Determine the [X, Y] coordinate at the center of the cell enclosing the given text.  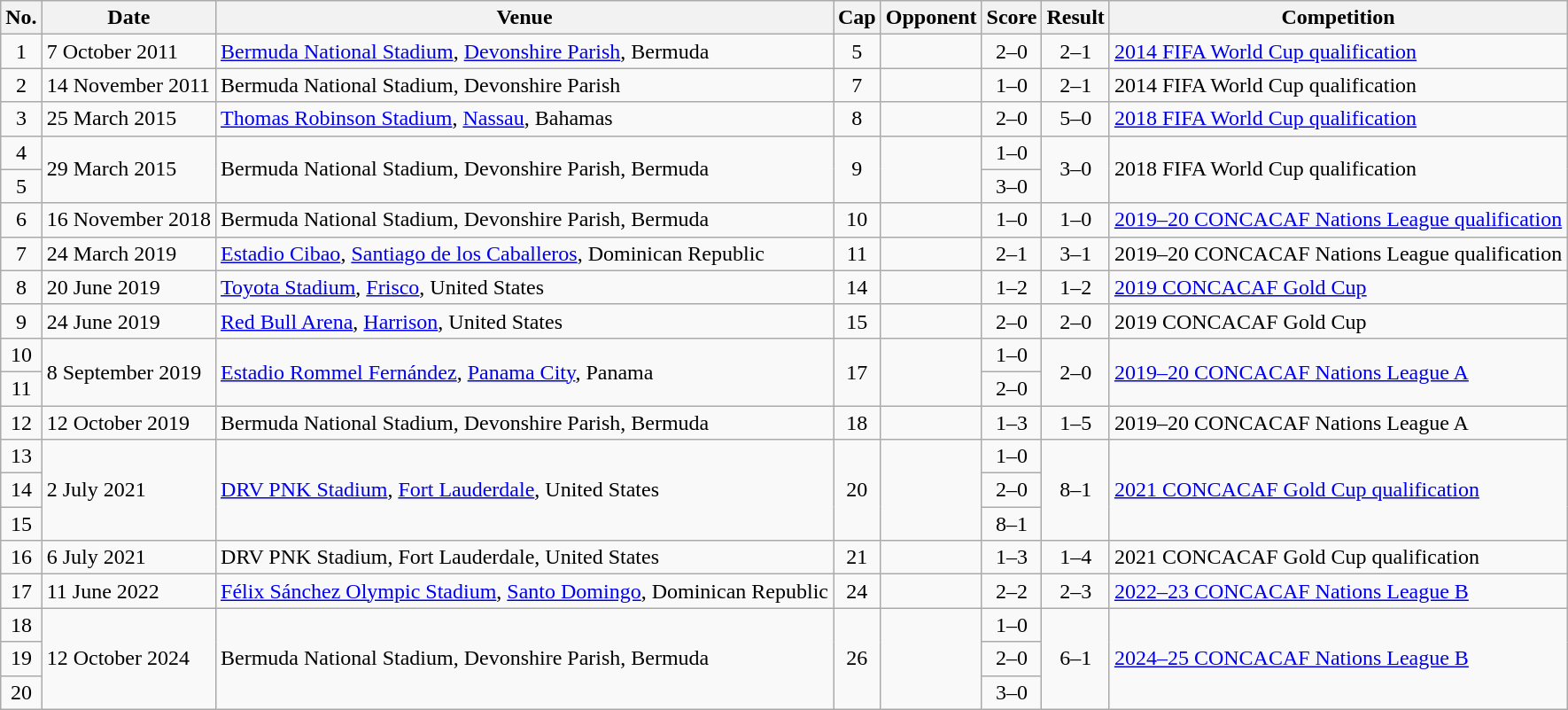
24 [857, 591]
2 July 2021 [128, 490]
16 November 2018 [128, 220]
Toyota Stadium, Frisco, United States [524, 287]
1–5 [1075, 423]
Félix Sánchez Olympic Stadium, Santo Domingo, Dominican Republic [524, 591]
20 June 2019 [128, 287]
Cap [857, 18]
6 July 2021 [128, 558]
7 October 2011 [128, 51]
1 [21, 51]
5–0 [1075, 119]
12 October 2019 [128, 423]
8 September 2019 [128, 371]
13 [21, 456]
19 [21, 659]
Venue [524, 18]
6 [21, 220]
25 March 2015 [128, 119]
3 [21, 119]
Date [128, 18]
Red Bull Arena, Harrison, United States [524, 321]
Estadio Rommel Fernández, Panama City, Panama [524, 371]
Thomas Robinson Stadium, Nassau, Bahamas [524, 119]
6–1 [1075, 659]
24 March 2019 [128, 254]
29 March 2015 [128, 169]
3–1 [1075, 254]
2022–23 CONCACAF Nations League B [1338, 591]
24 June 2019 [128, 321]
14 November 2011 [128, 85]
11 June 2022 [128, 591]
Estadio Cibao, Santiago de los Caballeros, Dominican Republic [524, 254]
2–3 [1075, 591]
16 [21, 558]
Score [1012, 18]
No. [21, 18]
Bermuda National Stadium, Devonshire Parish [524, 85]
Result [1075, 18]
2024–25 CONCACAF Nations League B [1338, 659]
2 [21, 85]
2–2 [1012, 591]
Competition [1338, 18]
Opponent [931, 18]
12 October 2024 [128, 659]
4 [21, 152]
1–4 [1075, 558]
26 [857, 659]
12 [21, 423]
21 [857, 558]
